Locate the cell with the specified text and output its [X, Y] center coordinate. 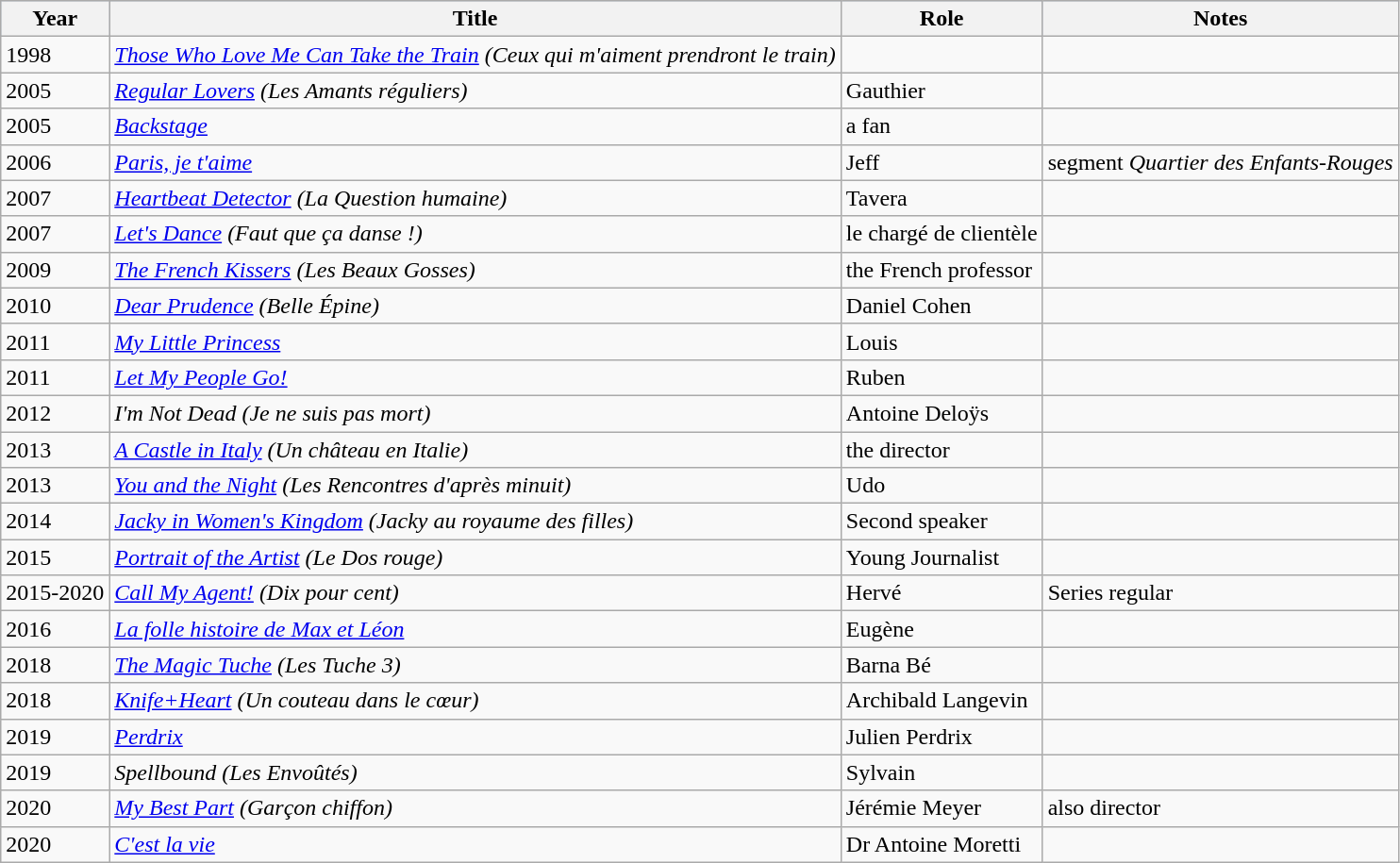
A Castle in Italy (Un château en Italie) [475, 450]
Year [55, 19]
Knife+Heart (Un couteau dans le cœur) [475, 701]
Daniel Cohen [942, 306]
2016 [55, 629]
Let My People Go! [475, 377]
My Little Princess [475, 341]
Dear Prudence (Belle Épine) [475, 306]
2012 [55, 413]
2014 [55, 522]
Heartbeat Detector (La Question humaine) [475, 198]
Sylvain [942, 772]
Backstage [475, 126]
Louis [942, 341]
Notes [1221, 19]
Jeff [942, 162]
Dr Antoine Moretti [942, 844]
segment Quartier des Enfants-Rouges [1221, 162]
Gauthier [942, 91]
2015-2020 [55, 593]
Julien Perdrix [942, 737]
Young Journalist [942, 557]
The French Kissers (Les Beaux Gosses) [475, 270]
a fan [942, 126]
Regular Lovers (Les Amants réguliers) [475, 91]
Let's Dance (Faut que ça danse !) [475, 234]
Call My Agent! (Dix pour cent) [475, 593]
2006 [55, 162]
Tavera [942, 198]
My Best Part (Garçon chiffon) [475, 808]
2009 [55, 270]
Archibald Langevin [942, 701]
La folle histoire de Max et Léon [475, 629]
Role [942, 19]
Title [475, 19]
Those Who Love Me Can Take the Train (Ceux qui m'aiment prendront le train) [475, 55]
Spellbound (Les Envoûtés) [475, 772]
Perdrix [475, 737]
Hervé [942, 593]
Jérémie Meyer [942, 808]
Eugène [942, 629]
Paris, je t'aime [475, 162]
the French professor [942, 270]
Jacky in Women's Kingdom (Jacky au royaume des filles) [475, 522]
Ruben [942, 377]
2010 [55, 306]
Second speaker [942, 522]
Udo [942, 486]
the director [942, 450]
Antoine Deloÿs [942, 413]
Barna Bé [942, 665]
The Magic Tuche (Les Tuche 3) [475, 665]
also director [1221, 808]
2015 [55, 557]
1998 [55, 55]
You and the Night (Les Rencontres d'après minuit) [475, 486]
Series regular [1221, 593]
Portrait of the Artist (Le Dos rouge) [475, 557]
C'est la vie [475, 844]
I'm Not Dead (Je ne suis pas mort) [475, 413]
le chargé de clientèle [942, 234]
